Extract the (X, Y) coordinate from the center of the cell holding the provided text.  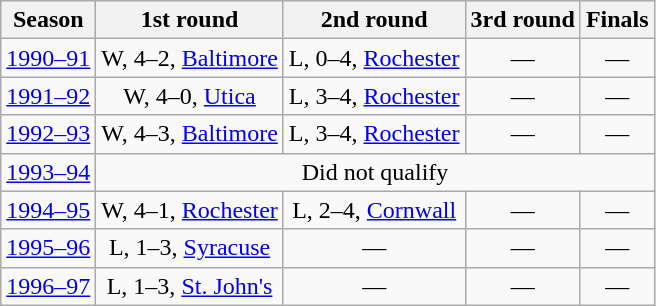
Finals (617, 20)
1992–93 (48, 134)
W, 4–3, Baltimore (190, 134)
L, 1–3, Syracuse (190, 248)
1991–92 (48, 96)
1994–95 (48, 210)
W, 4–1, Rochester (190, 210)
W, 4–0, Utica (190, 96)
3rd round (522, 20)
1st round (190, 20)
Season (48, 20)
L, 1–3, St. John's (190, 286)
1995–96 (48, 248)
2nd round (374, 20)
L, 0–4, Rochester (374, 58)
L, 2–4, Cornwall (374, 210)
Did not qualify (375, 172)
W, 4–2, Baltimore (190, 58)
1993–94 (48, 172)
1996–97 (48, 286)
1990–91 (48, 58)
